For the text-containing cell, return its midpoint in (X, Y) coordinate format. 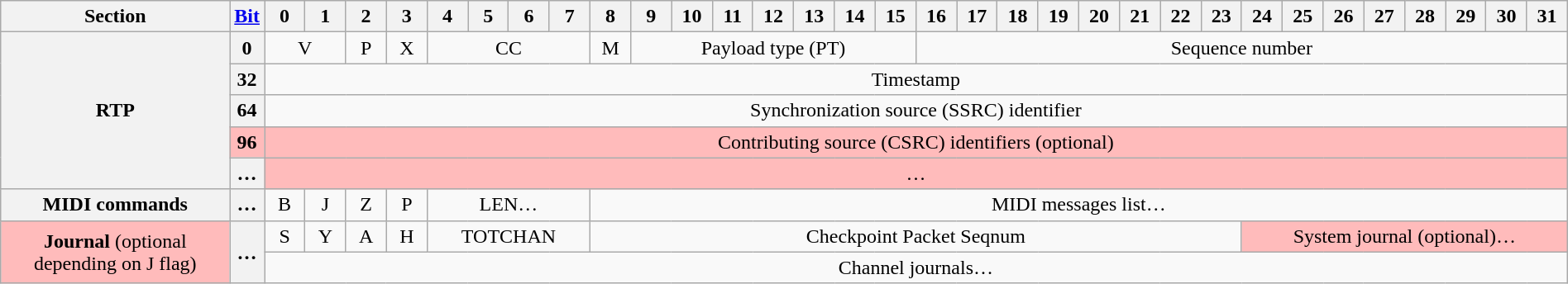
26 (1343, 17)
18 (1017, 17)
X (407, 48)
10 (691, 17)
System journal (optional)… (1404, 236)
96 (247, 142)
Channel journals… (916, 267)
28 (1424, 17)
MIDI messages list… (1078, 205)
Synchronization source (SSRC) identifier (916, 111)
Checkpoint Packet Seqnum (915, 236)
Contributing source (CSRC) identifiers (optional) (916, 142)
5 (488, 17)
M (610, 48)
Payload type (PT) (774, 48)
31 (1546, 17)
23 (1221, 17)
TOTCHAN (508, 236)
B (284, 205)
7 (569, 17)
MIDI commands (116, 205)
Timestamp (916, 79)
25 (1303, 17)
RTP (116, 111)
1 (326, 17)
15 (895, 17)
H (407, 236)
13 (814, 17)
20 (1098, 17)
8 (610, 17)
S (284, 236)
4 (447, 17)
22 (1181, 17)
LEN… (508, 205)
6 (529, 17)
27 (1384, 17)
Sequence number (1241, 48)
CC (508, 48)
21 (1140, 17)
17 (978, 17)
Y (326, 236)
V (305, 48)
29 (1465, 17)
12 (772, 17)
30 (1507, 17)
Z (366, 205)
A (366, 236)
2 (366, 17)
14 (855, 17)
Bit (247, 17)
9 (652, 17)
Section (116, 17)
Journal (optional depending on J flag) (116, 252)
16 (936, 17)
24 (1262, 17)
19 (1059, 17)
64 (247, 111)
11 (733, 17)
32 (247, 79)
3 (407, 17)
J (326, 205)
